Extract the (x, y) coordinate from the center of the cell holding the provided text.  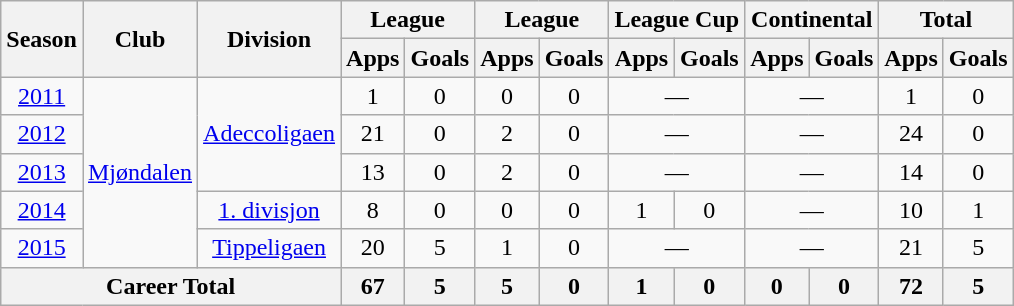
Season (42, 39)
Division (270, 39)
2012 (42, 134)
Total (946, 20)
1. divisjon (270, 210)
24 (911, 134)
2015 (42, 248)
2013 (42, 172)
8 (373, 210)
67 (373, 286)
Mjøndalen (140, 172)
Club (140, 39)
72 (911, 286)
League Cup (677, 20)
Tippeligaen (270, 248)
10 (911, 210)
Adeccoligaen (270, 134)
2011 (42, 96)
2014 (42, 210)
Career Total (171, 286)
14 (911, 172)
Continental (812, 20)
13 (373, 172)
20 (373, 248)
